Return the [X, Y] coordinate for the center point of the cell that contains the specified text.  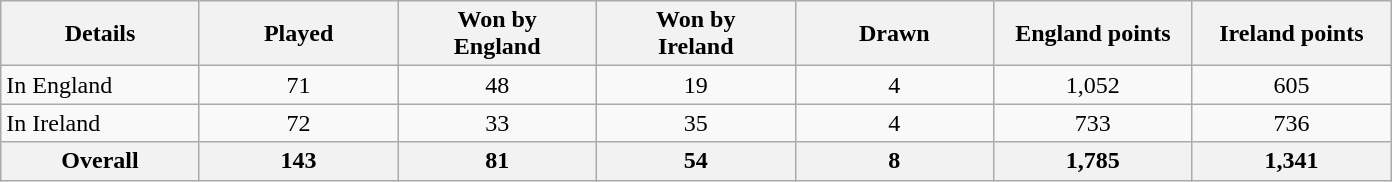
19 [696, 85]
605 [1292, 85]
England points [1094, 34]
143 [298, 161]
733 [1094, 123]
54 [696, 161]
72 [298, 123]
Details [100, 34]
35 [696, 123]
In England [100, 85]
1,052 [1094, 85]
736 [1292, 123]
81 [498, 161]
Won byEngland [498, 34]
8 [894, 161]
48 [498, 85]
33 [498, 123]
Ireland points [1292, 34]
71 [298, 85]
Played [298, 34]
1,341 [1292, 161]
Won byIreland [696, 34]
1,785 [1094, 161]
Overall [100, 161]
In Ireland [100, 123]
Drawn [894, 34]
